Return [x, y] of the center of cell containing provided text 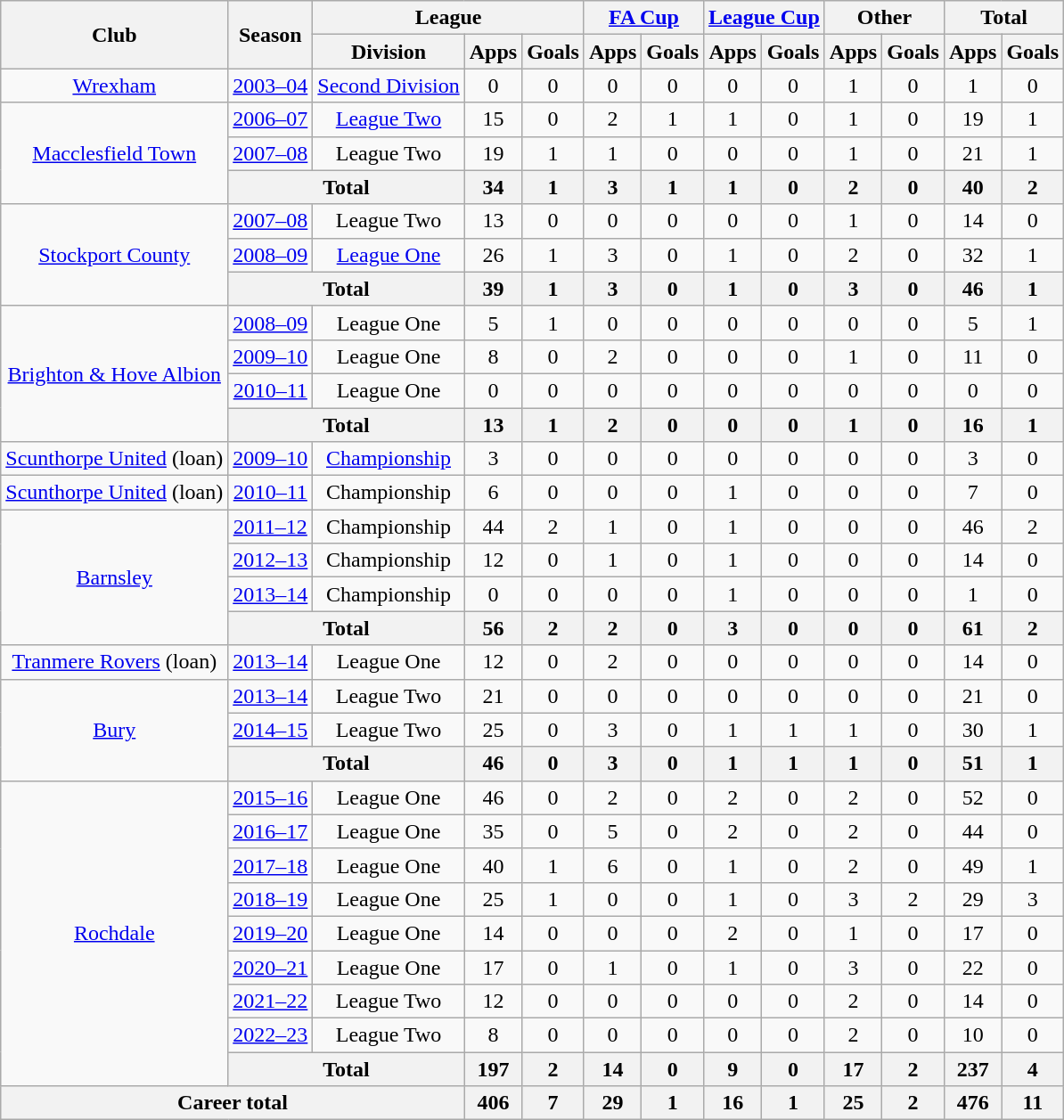
52 [972, 797]
Brighton & Hove Albion [114, 373]
39 [493, 289]
4 [1033, 1069]
Tranmere Rovers (loan) [114, 662]
Club [114, 35]
197 [493, 1069]
35 [493, 831]
2006–07 [271, 119]
Stockport County [114, 255]
10 [972, 1035]
2003–04 [271, 86]
56 [493, 628]
Other [884, 18]
League [449, 18]
406 [493, 1103]
Season [271, 35]
237 [972, 1069]
49 [972, 865]
2011–12 [271, 527]
32 [972, 255]
Rochdale [114, 934]
476 [972, 1103]
30 [972, 730]
2021–22 [271, 1001]
2015–16 [271, 797]
61 [972, 628]
Second Division [389, 86]
Macclesfield Town [114, 153]
2022–23 [271, 1035]
15 [493, 119]
26 [493, 255]
Wrexham [114, 86]
9 [733, 1069]
51 [972, 764]
34 [493, 187]
2017–18 [271, 865]
League Cup [765, 18]
Bury [114, 730]
Division [389, 52]
2020–21 [271, 967]
2019–20 [271, 933]
22 [972, 967]
Barnsley [114, 577]
2014–15 [271, 730]
2012–13 [271, 560]
2018–19 [271, 899]
2016–17 [271, 831]
FA Cup [643, 18]
Career total [233, 1103]
